From the cell containing the given text, extract its center point as (X, Y) coordinate. 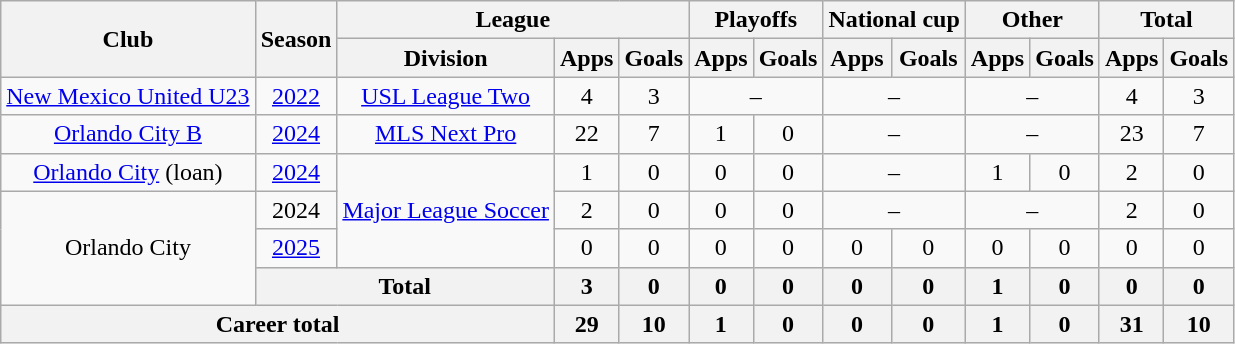
2025 (296, 248)
22 (586, 134)
USL League Two (446, 96)
New Mexico United U23 (128, 96)
Division (446, 58)
Orlando City (128, 248)
Other (1032, 20)
League (513, 20)
Playoffs (756, 20)
Season (296, 39)
Career total (278, 324)
Club (128, 39)
MLS Next Pro (446, 134)
Orlando City (loan) (128, 172)
National cup (894, 20)
31 (1131, 324)
Orlando City B (128, 134)
2022 (296, 96)
Major League Soccer (446, 210)
23 (1131, 134)
29 (586, 324)
